Identify which cell holds the provided text, then report its [x, y] central coordinate. 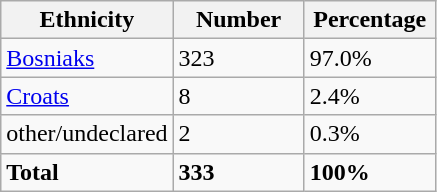
2.4% [370, 96]
Number [238, 20]
Percentage [370, 20]
Total [87, 172]
Bosniaks [87, 58]
97.0% [370, 58]
0.3% [370, 134]
Ethnicity [87, 20]
other/undeclared [87, 134]
8 [238, 96]
100% [370, 172]
2 [238, 134]
333 [238, 172]
Croats [87, 96]
323 [238, 58]
